Detect which cell encompasses the target text, then output its (X, Y) center coordinate. 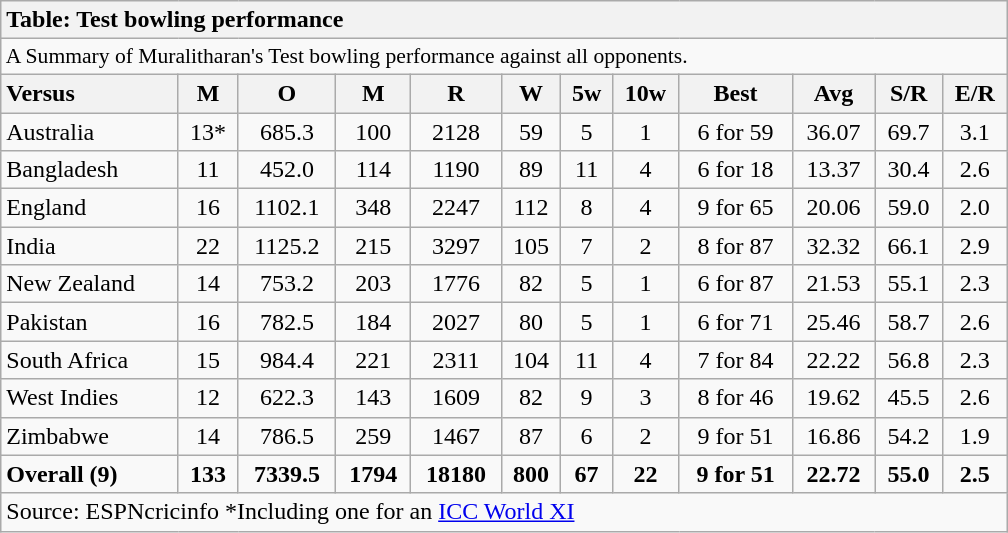
Bangladesh (90, 170)
203 (374, 284)
67 (586, 474)
114 (374, 170)
Table: Test bowling performance (504, 20)
7 (586, 246)
800 (531, 474)
15 (208, 360)
5w (586, 93)
England (90, 208)
30.4 (908, 170)
100 (374, 131)
13* (208, 131)
1102.1 (287, 208)
13.37 (834, 170)
9 (586, 398)
55.0 (908, 474)
India (90, 246)
622.3 (287, 398)
1125.2 (287, 246)
3 (646, 398)
348 (374, 208)
69.7 (908, 131)
22.22 (834, 360)
2311 (456, 360)
6 (586, 436)
8 (586, 208)
786.5 (287, 436)
Overall (9) (90, 474)
685.3 (287, 131)
55.1 (908, 284)
8 for 46 (736, 398)
22.72 (834, 474)
66.1 (908, 246)
25.46 (834, 322)
1467 (456, 436)
2.5 (974, 474)
West Indies (90, 398)
Source: ESPNcricinfo *Including one for an ICC World XI (504, 512)
104 (531, 360)
54.2 (908, 436)
452.0 (287, 170)
6 for 18 (736, 170)
E/R (974, 93)
221 (374, 360)
16.86 (834, 436)
2128 (456, 131)
7339.5 (287, 474)
984.4 (287, 360)
Avg (834, 93)
133 (208, 474)
12 (208, 398)
19.62 (834, 398)
1776 (456, 284)
1.9 (974, 436)
259 (374, 436)
Pakistan (90, 322)
105 (531, 246)
753.2 (287, 284)
7 for 84 (736, 360)
59.0 (908, 208)
184 (374, 322)
A Summary of Muralitharan's Test bowling performance against all opponents. (504, 57)
215 (374, 246)
O (287, 93)
3.1 (974, 131)
45.5 (908, 398)
80 (531, 322)
18180 (456, 474)
South Africa (90, 360)
10w (646, 93)
58.7 (908, 322)
143 (374, 398)
32.32 (834, 246)
59 (531, 131)
2.0 (974, 208)
6 for 71 (736, 322)
Zimbabwe (90, 436)
2.9 (974, 246)
36.07 (834, 131)
782.5 (287, 322)
2247 (456, 208)
21.53 (834, 284)
3297 (456, 246)
112 (531, 208)
89 (531, 170)
6 for 59 (736, 131)
2027 (456, 322)
Australia (90, 131)
Versus (90, 93)
20.06 (834, 208)
1190 (456, 170)
9 for 65 (736, 208)
6 for 87 (736, 284)
56.8 (908, 360)
87 (531, 436)
8 for 87 (736, 246)
R (456, 93)
1609 (456, 398)
W (531, 93)
1794 (374, 474)
S/R (908, 93)
New Zealand (90, 284)
Best (736, 93)
